Detect which cell encompasses the target text, then output its [x, y] center coordinate. 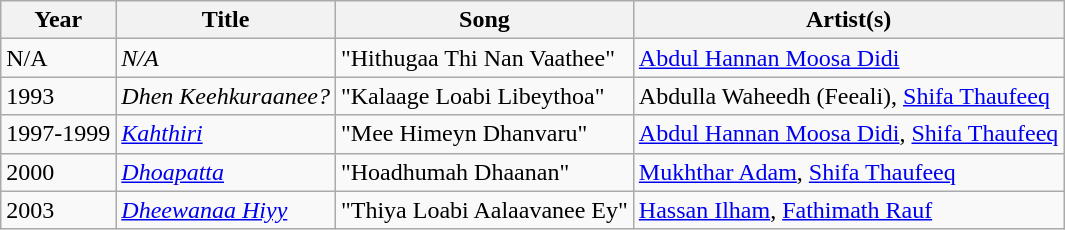
Title [226, 20]
"Mee Himeyn Dhanvaru" [484, 134]
Abdul Hannan Moosa Didi [848, 58]
2003 [58, 210]
Mukhthar Adam, Shifa Thaufeeq [848, 172]
"Hoadhumah Dhaanan" [484, 172]
2000 [58, 172]
1997-1999 [58, 134]
Year [58, 20]
Artist(s) [848, 20]
Dhen Keehkuraanee? [226, 96]
"Thiya Loabi Aalaavanee Ey" [484, 210]
1993 [58, 96]
Hassan Ilham, Fathimath Rauf [848, 210]
Dhoapatta [226, 172]
Dheewanaa Hiyy [226, 210]
Song [484, 20]
Abdulla Waheedh (Feeali), Shifa Thaufeeq [848, 96]
"Hithugaa Thi Nan Vaathee" [484, 58]
Abdul Hannan Moosa Didi, Shifa Thaufeeq [848, 134]
Kahthiri [226, 134]
"Kalaage Loabi Libeythoa" [484, 96]
